Detect which cell encompasses the target text, then output its [x, y] center coordinate. 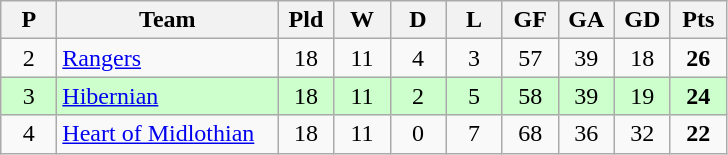
24 [698, 96]
W [362, 20]
GD [642, 20]
GA [586, 20]
Rangers [168, 58]
32 [642, 134]
5 [474, 96]
Hibernian [168, 96]
26 [698, 58]
36 [586, 134]
Pts [698, 20]
P [29, 20]
58 [530, 96]
0 [418, 134]
19 [642, 96]
22 [698, 134]
L [474, 20]
Pld [306, 20]
Team [168, 20]
68 [530, 134]
7 [474, 134]
GF [530, 20]
Heart of Midlothian [168, 134]
57 [530, 58]
D [418, 20]
